Pinpoint the cell where the given text exists, returning its (X, Y) midpoint coordinate. 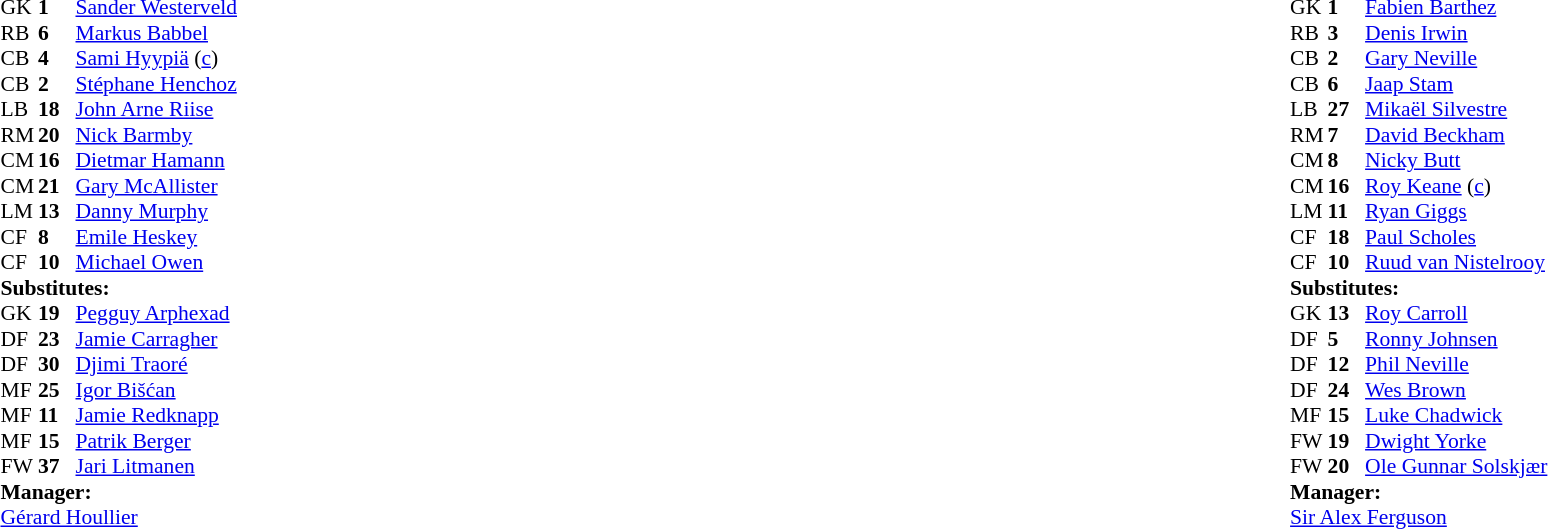
Dwight Yorke (1456, 441)
27 (1347, 109)
Michael Owen (157, 263)
Pegguy Arphexad (157, 313)
30 (57, 365)
Ronny Johnsen (1456, 339)
Gary McAllister (157, 186)
4 (57, 59)
Jamie Carragher (157, 339)
3 (1347, 33)
Markus Babbel (157, 33)
Sami Hyypiä (c) (157, 59)
Ruud van Nistelrooy (1456, 263)
37 (57, 467)
David Beckham (1456, 135)
23 (57, 339)
Jaap Stam (1456, 84)
21 (57, 186)
Paul Scholes (1456, 237)
Ryan Giggs (1456, 211)
Nicky Butt (1456, 161)
Luke Chadwick (1456, 415)
Roy Carroll (1456, 313)
Patrik Berger (157, 441)
Danny Murphy (157, 211)
John Arne Riise (157, 109)
Gary Neville (1456, 59)
Djimi Traoré (157, 365)
24 (1347, 390)
7 (1347, 135)
Igor Bišćan (157, 390)
5 (1347, 339)
Dietmar Hamann (157, 161)
Phil Neville (1456, 365)
Stéphane Henchoz (157, 84)
Roy Keane (c) (1456, 186)
12 (1347, 365)
Nick Barmby (157, 135)
Ole Gunnar Solskjær (1456, 467)
Denis Irwin (1456, 33)
Mikaël Silvestre (1456, 109)
Jamie Redknapp (157, 415)
Jari Litmanen (157, 467)
25 (57, 390)
Emile Heskey (157, 237)
Wes Brown (1456, 390)
